Identify which cell holds the provided text, then report its (x, y) central coordinate. 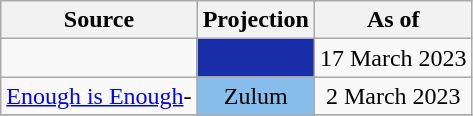
Zulum (256, 96)
17 March 2023 (393, 58)
Enough is Enough- (99, 96)
Projection (256, 20)
Source (99, 20)
2 March 2023 (393, 96)
As of (393, 20)
